Determine the [x, y] coordinate at the center of the cell enclosing the given text.  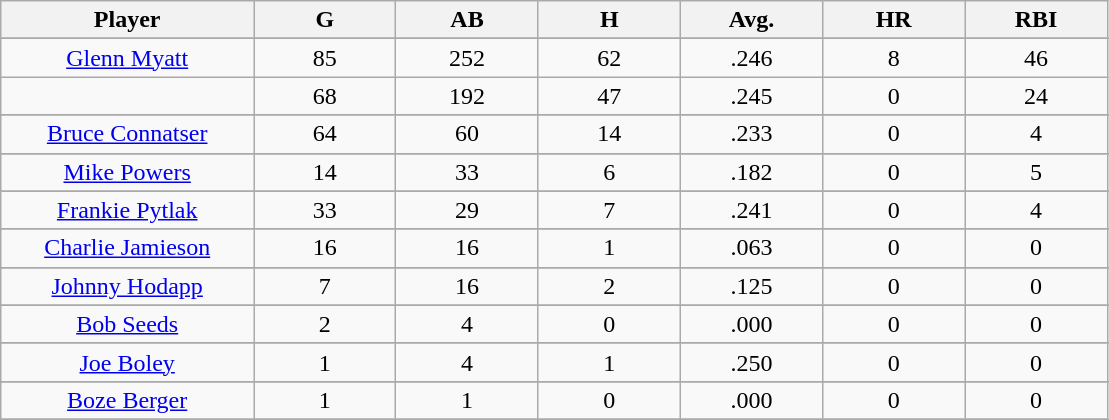
5 [1036, 172]
29 [467, 210]
Bruce Connatser [128, 134]
.250 [751, 362]
.125 [751, 286]
47 [609, 96]
Avg. [751, 20]
RBI [1036, 20]
68 [325, 96]
8 [894, 58]
Frankie Pytlak [128, 210]
192 [467, 96]
.182 [751, 172]
46 [1036, 58]
Mike Powers [128, 172]
Glenn Myatt [128, 58]
Joe Boley [128, 362]
H [609, 20]
Boze Berger [128, 400]
Johnny Hodapp [128, 286]
252 [467, 58]
60 [467, 134]
.063 [751, 248]
Bob Seeds [128, 324]
Charlie Jamieson [128, 248]
.241 [751, 210]
.245 [751, 96]
.246 [751, 58]
G [325, 20]
.233 [751, 134]
HR [894, 20]
62 [609, 58]
64 [325, 134]
85 [325, 58]
Player [128, 20]
24 [1036, 96]
AB [467, 20]
6 [609, 172]
